Capture the cell that displays the provided text and extract its [X, Y] central coordinate. 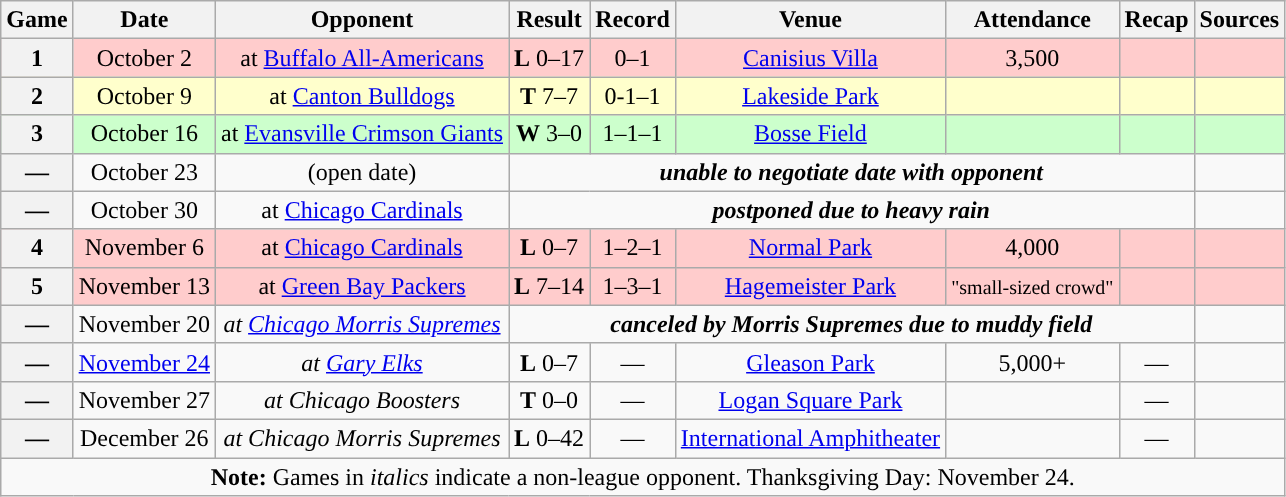
L 0–42 [550, 438]
Normal Park [810, 248]
at Canton Bulldogs [362, 96]
October 30 [144, 210]
Result [550, 20]
5,000+ [1032, 362]
Sources [1240, 20]
Gleason Park [810, 362]
Hagemeister Park [810, 286]
Record [633, 20]
November 27 [144, 400]
Note: Games in italics indicate a non-league opponent. Thanksgiving Day: November 24. [643, 477]
October 9 [144, 96]
(open date) [362, 172]
Attendance [1032, 20]
L 7–14 [550, 286]
2 [37, 96]
3 [37, 134]
November 24 [144, 362]
4,000 [1032, 248]
postponed due to heavy rain [852, 210]
International Amphitheater [810, 438]
Recap [1156, 20]
L 0–17 [550, 58]
unable to negotiate date with opponent [852, 172]
October 16 [144, 134]
at Gary Elks [362, 362]
at Chicago Boosters [362, 400]
W 3–0 [550, 134]
0-1–1 [633, 96]
Venue [810, 20]
Date [144, 20]
"small-sized crowd" [1032, 286]
T 7–7 [550, 96]
at Buffalo All-Americans [362, 58]
5 [37, 286]
at Green Bay Packers [362, 286]
Logan Square Park [810, 400]
Lakeside Park [810, 96]
Opponent [362, 20]
1–3–1 [633, 286]
3,500 [1032, 58]
November 13 [144, 286]
1 [37, 58]
December 26 [144, 438]
4 [37, 248]
0–1 [633, 58]
at Evansville Crimson Giants [362, 134]
November 6 [144, 248]
November 20 [144, 324]
Bosse Field [810, 134]
Game [37, 20]
October 23 [144, 172]
canceled by Morris Supremes due to muddy field [852, 324]
October 2 [144, 58]
1–1–1 [633, 134]
Canisius Villa [810, 58]
T 0–0 [550, 400]
1–2–1 [633, 248]
